Identify which cell holds the provided text, then report its (x, y) central coordinate. 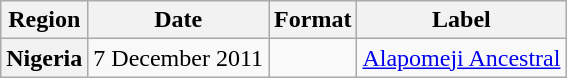
Alapomeji Ancestral (462, 58)
7 December 2011 (178, 58)
Format (313, 20)
Nigeria (44, 58)
Label (462, 20)
Region (44, 20)
Date (178, 20)
